Capture the cell that displays the provided text and extract its [X, Y] central coordinate. 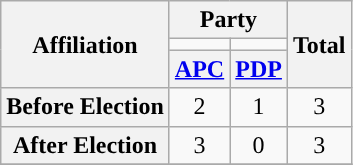
0 [259, 145]
2 [199, 107]
Total [319, 44]
After Election [86, 145]
Party [228, 20]
APC [199, 69]
Before Election [86, 107]
PDP [259, 69]
1 [259, 107]
Affiliation [86, 44]
